Locate the cell with the specified text and output its (X, Y) center coordinate. 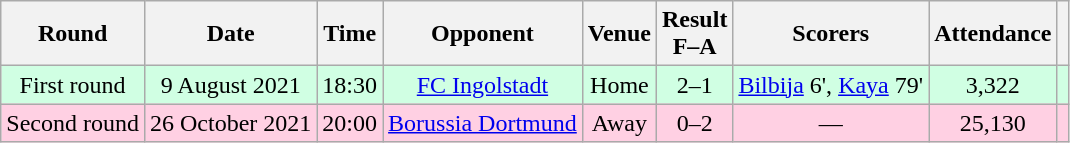
Bilbija 6', Kaya 79' (831, 85)
FC Ingolstadt (483, 85)
18:30 (350, 85)
2–1 (695, 85)
ResultF–A (695, 34)
First round (73, 85)
26 October 2021 (230, 123)
3,322 (993, 85)
Away (619, 123)
Borussia Dortmund (483, 123)
25,130 (993, 123)
Venue (619, 34)
Round (73, 34)
9 August 2021 (230, 85)
Date (230, 34)
Opponent (483, 34)
Second round (73, 123)
— (831, 123)
Home (619, 85)
Attendance (993, 34)
0–2 (695, 123)
Scorers (831, 34)
Time (350, 34)
20:00 (350, 123)
